Output the (x, y) coordinate of the center of the cell containing the given text.  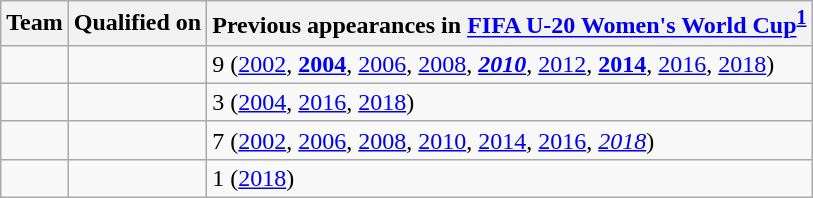
Team (35, 24)
3 (2004, 2016, 2018) (510, 102)
Qualified on (137, 24)
Previous appearances in FIFA U-20 Women's World Cup1 (510, 24)
9 (2002, 2004, 2006, 2008, 2010, 2012, 2014, 2016, 2018) (510, 64)
7 (2002, 2006, 2008, 2010, 2014, 2016, 2018) (510, 140)
1 (2018) (510, 178)
